From the cell containing the given text, extract its center point as (x, y) coordinate. 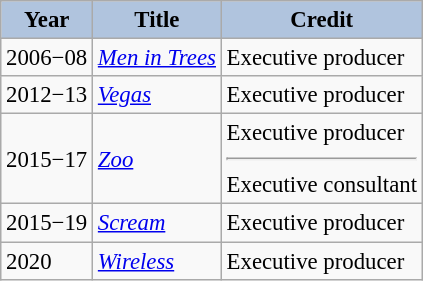
Credit (322, 20)
2012−13 (47, 95)
Executive producerExecutive consultant (322, 159)
Title (158, 20)
Year (47, 20)
2015−19 (47, 223)
Zoo (158, 159)
2006−08 (47, 58)
Vegas (158, 95)
Scream (158, 223)
2015−17 (47, 159)
2020 (47, 261)
Men in Trees (158, 58)
Wireless (158, 261)
